Determine the (x, y) coordinate at the center of the cell enclosing the given text.  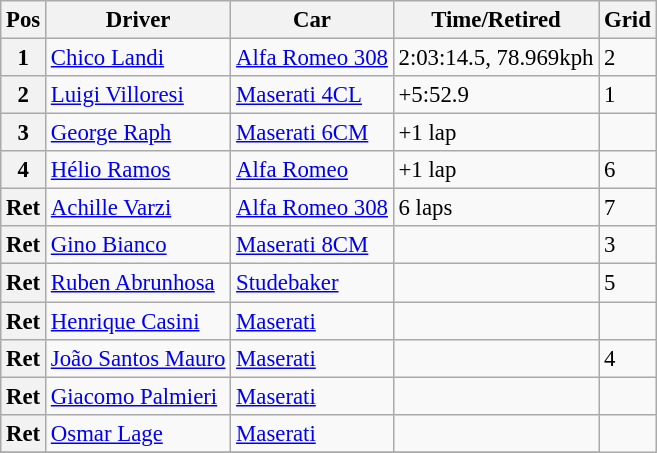
Hélio Ramos (138, 170)
Osmar Lage (138, 433)
Driver (138, 20)
Henrique Casini (138, 321)
Gino Bianco (138, 245)
6 laps (496, 208)
5 (628, 283)
Maserati 8CM (312, 245)
+5:52.9 (496, 95)
Maserati 4CL (312, 95)
George Raph (138, 133)
Luigi Villoresi (138, 95)
Car (312, 20)
Chico Landi (138, 58)
Studebaker (312, 283)
Maserati 6CM (312, 133)
Achille Varzi (138, 208)
Ruben Abrunhosa (138, 283)
Alfa Romeo (312, 170)
2:03:14.5, 78.969kph (496, 58)
6 (628, 170)
João Santos Mauro (138, 358)
Time/Retired (496, 20)
Grid (628, 20)
Pos (24, 20)
Giacomo Palmieri (138, 396)
7 (628, 208)
